Determine the (x, y) coordinate at the center of the cell enclosing the given text.  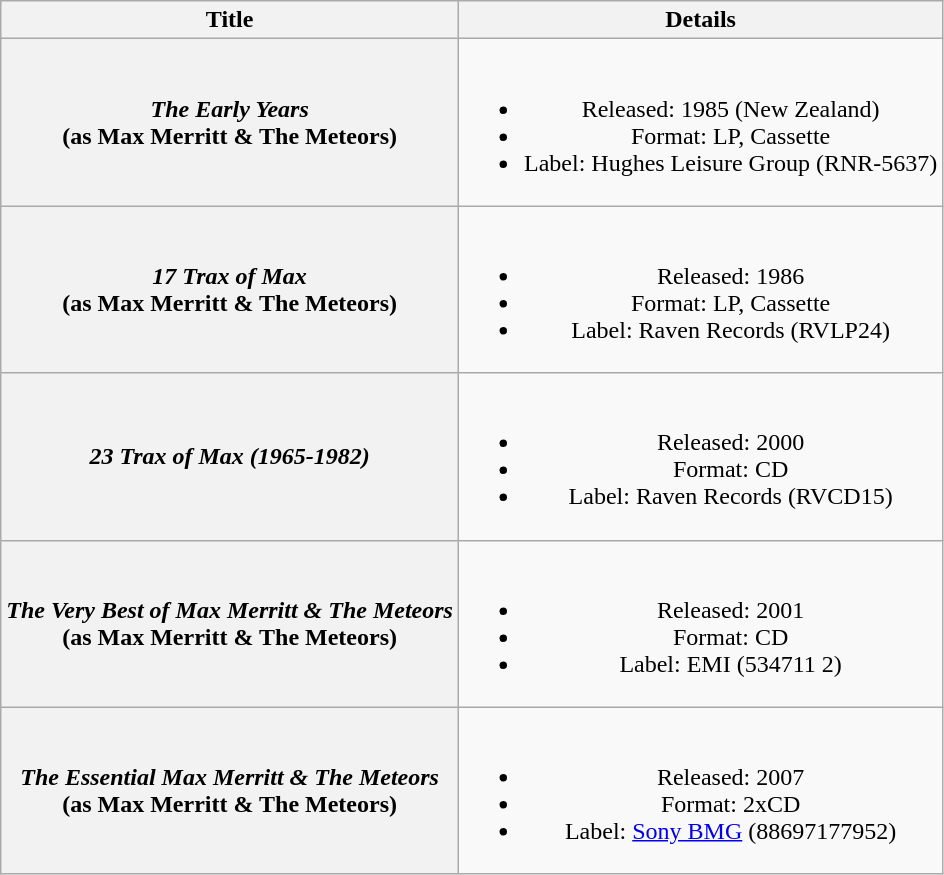
Released: 1985 (New Zealand)Format: LP, CassetteLabel: Hughes Leisure Group (RNR-5637) (700, 122)
Released: 2007Format: 2xCDLabel: Sony BMG (88697177952) (700, 790)
The Essential Max Merritt & The Meteors (as Max Merritt & The Meteors) (230, 790)
Details (700, 20)
Released: 1986Format: LP, CassetteLabel: Raven Records (RVLP24) (700, 290)
Title (230, 20)
Released: 2001Format: CDLabel: EMI (534711 2) (700, 624)
Released: 2000Format: CDLabel: Raven Records (RVCD15) (700, 456)
17 Trax of Max (as Max Merritt & The Meteors) (230, 290)
23 Trax of Max (1965-1982) (230, 456)
The Very Best of Max Merritt & The Meteors (as Max Merritt & The Meteors) (230, 624)
The Early Years (as Max Merritt & The Meteors) (230, 122)
